Return (X, Y) of the center of cell containing provided text 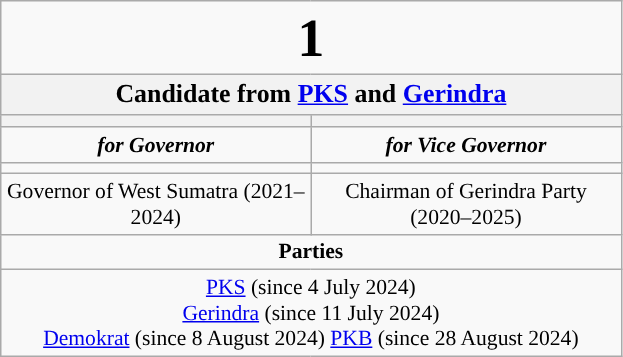
Chairman of Gerindra Party (2020–2025) (466, 204)
for Governor (156, 146)
PKS (since 4 July 2024) Gerindra (since 11 July 2024) Demokrat (since 8 August 2024) PKB (since 28 August 2024) (311, 314)
Governor of West Sumatra (2021–2024) (156, 204)
Parties (311, 252)
for Vice Governor (466, 146)
Candidate from PKS and Gerindra (311, 94)
1 (311, 38)
